Search for the cell housing the specified text and yield its (x, y) center coordinate. 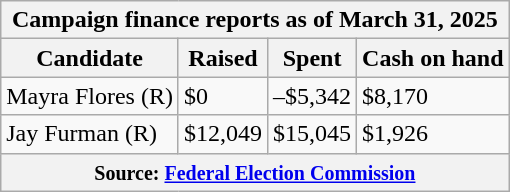
Jay Furman (R) (90, 134)
Cash on hand (433, 58)
Spent (312, 58)
$1,926 (433, 134)
$0 (222, 96)
–$5,342 (312, 96)
$15,045 (312, 134)
Candidate (90, 58)
Mayra Flores (R) (90, 96)
Raised (222, 58)
Campaign finance reports as of March 31, 2025 (255, 20)
Source: Federal Election Commission (255, 172)
$8,170 (433, 96)
$12,049 (222, 134)
